Return the [x, y] coordinate for the center point of the cell that contains the specified text.  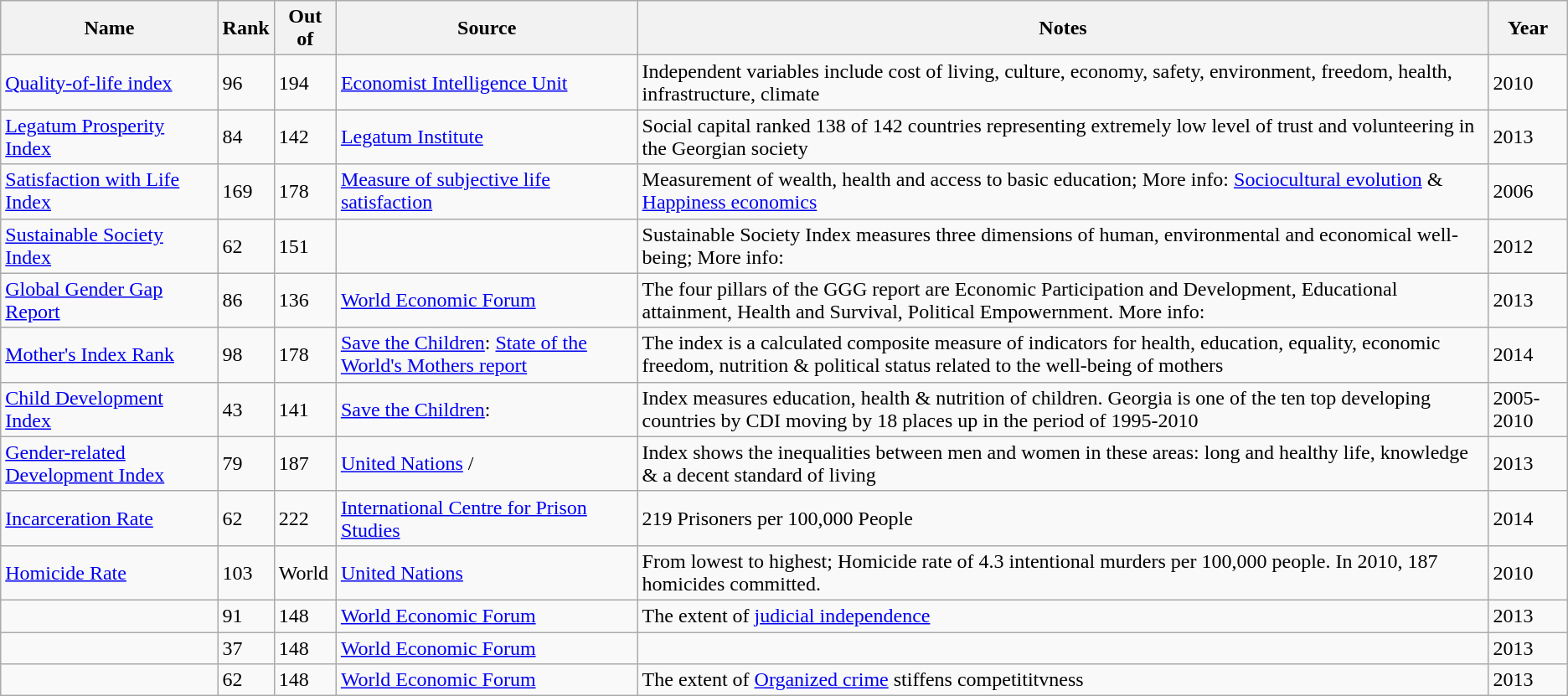
141 [305, 409]
Mother's Index Rank [109, 355]
142 [305, 137]
169 [246, 191]
79 [246, 464]
Homicide Rate [109, 573]
Social capital ranked 138 of 142 countries representing extremely low level of trust and volunteering in the Georgian society [1063, 137]
Legatum Institute [487, 137]
222 [305, 518]
Rank [246, 28]
2005-2010 [1528, 409]
Measurement of wealth, health and access to basic education; More info: Sociocultural evolution & Happiness economics [1063, 191]
2006 [1528, 191]
Quality-of-life index [109, 82]
Satisfaction with Life Index [109, 191]
From lowest to highest; Homicide rate of 4.3 intentional murders per 100,000 people. In 2010, 187 homicides committed. [1063, 573]
International Centre for Prison Studies [487, 518]
Child Development Index [109, 409]
2012 [1528, 246]
194 [305, 82]
Legatum Prosperity Index [109, 137]
Notes [1063, 28]
Economist Intelligence Unit [487, 82]
Save the Children: [487, 409]
World [305, 573]
United Nations [487, 573]
Index shows the inequalities between men and women in these areas: long and healthy life, knowledge & a decent standard of living [1063, 464]
Source [487, 28]
84 [246, 137]
43 [246, 409]
Save the Children: State of the World's Mothers report [487, 355]
37 [246, 647]
91 [246, 616]
Gender-related Development Index [109, 464]
Sustainable Society Index [109, 246]
187 [305, 464]
Year [1528, 28]
151 [305, 246]
The extent of Organized crime stiffens competititvness [1063, 680]
Sustainable Society Index measures three dimensions of human, environmental and economical well-being; More info: [1063, 246]
Measure of subjective life satisfaction [487, 191]
96 [246, 82]
Name [109, 28]
98 [246, 355]
Out of [305, 28]
Global Gender Gap Report [109, 300]
Incarceration Rate [109, 518]
136 [305, 300]
Independent variables include cost of living, culture, economy, safety, environment, freedom, health, infrastructure, climate [1063, 82]
103 [246, 573]
The extent of judicial independence [1063, 616]
219 Prisoners per 100,000 People [1063, 518]
86 [246, 300]
United Nations / [487, 464]
